Output the [X, Y] coordinate of the center of the cell containing the given text.  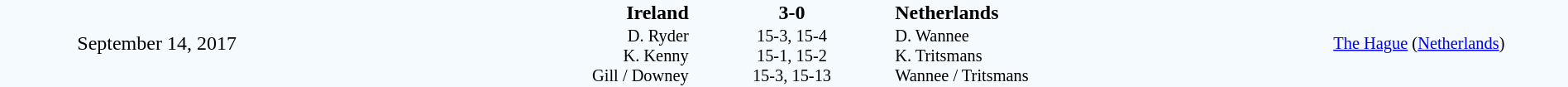
D. WanneeK. TritsmansWannee / Tritsmans [1082, 56]
The Hague (Netherlands) [1419, 43]
Netherlands [1082, 12]
15-3, 15-415-1, 15-215-3, 15-13 [791, 56]
3-0 [791, 12]
September 14, 2017 [157, 43]
Ireland [501, 12]
D. RyderK. KennyGill / Downey [501, 56]
